Locate the cell with the specified text and output its (x, y) center coordinate. 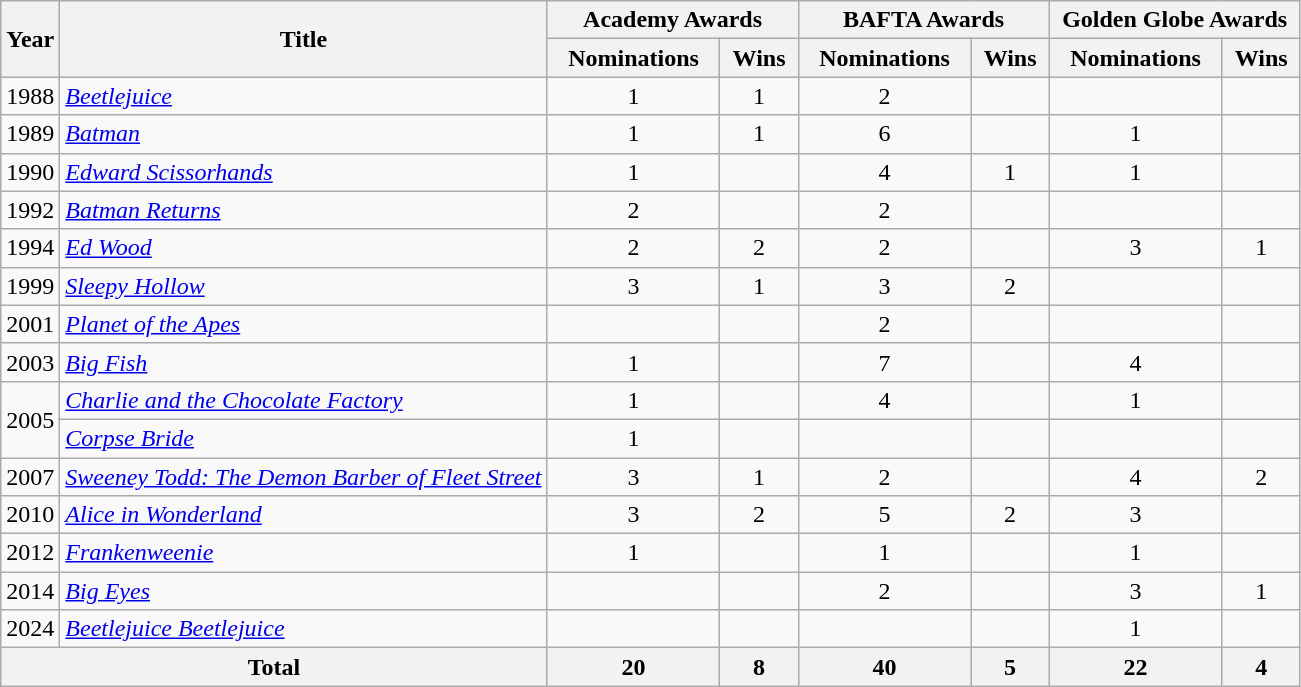
1988 (30, 96)
Alice in Wonderland (304, 515)
Sleepy Hollow (304, 286)
2005 (30, 419)
Corpse Bride (304, 438)
2010 (30, 515)
20 (634, 667)
Academy Awards (672, 20)
Frankenweenie (304, 553)
Sweeney Todd: The Demon Barber of Fleet Street (304, 477)
Edward Scissorhands (304, 172)
1990 (30, 172)
40 (884, 667)
Title (304, 39)
1989 (30, 134)
2001 (30, 324)
Beetlejuice Beetlejuice (304, 629)
Big Eyes (304, 591)
Big Fish (304, 362)
2014 (30, 591)
Beetlejuice (304, 96)
2012 (30, 553)
1994 (30, 248)
6 (884, 134)
Total (274, 667)
Ed Wood (304, 248)
2007 (30, 477)
Golden Globe Awards (1174, 20)
8 (759, 667)
Planet of the Apes (304, 324)
7 (884, 362)
1999 (30, 286)
Batman Returns (304, 210)
Charlie and the Chocolate Factory (304, 400)
BAFTA Awards (924, 20)
22 (1136, 667)
2003 (30, 362)
2024 (30, 629)
1992 (30, 210)
Batman (304, 134)
Year (30, 39)
